For the text-containing cell, return its midpoint in [X, Y] coordinate format. 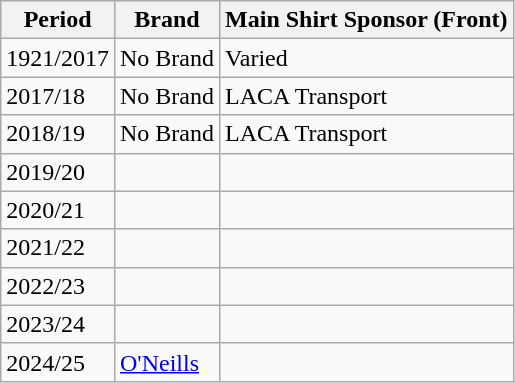
2017/18 [58, 96]
2018/19 [58, 134]
Brand [166, 20]
2021/22 [58, 248]
2022/23 [58, 286]
1921/2017 [58, 58]
O'Neills [166, 362]
2019/20 [58, 172]
Main Shirt Sponsor (Front) [367, 20]
2023/24 [58, 324]
2024/25 [58, 362]
2020/21 [58, 210]
Varied [367, 58]
Period [58, 20]
